Detect which cell encompasses the target text, then output its (X, Y) center coordinate. 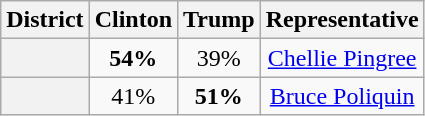
District (45, 20)
39% (220, 58)
51% (220, 96)
41% (133, 96)
Trump (220, 20)
Chellie Pingree (342, 58)
Bruce Poliquin (342, 96)
Representative (342, 20)
54% (133, 58)
Clinton (133, 20)
